Search for the cell housing the specified text and yield its [x, y] center coordinate. 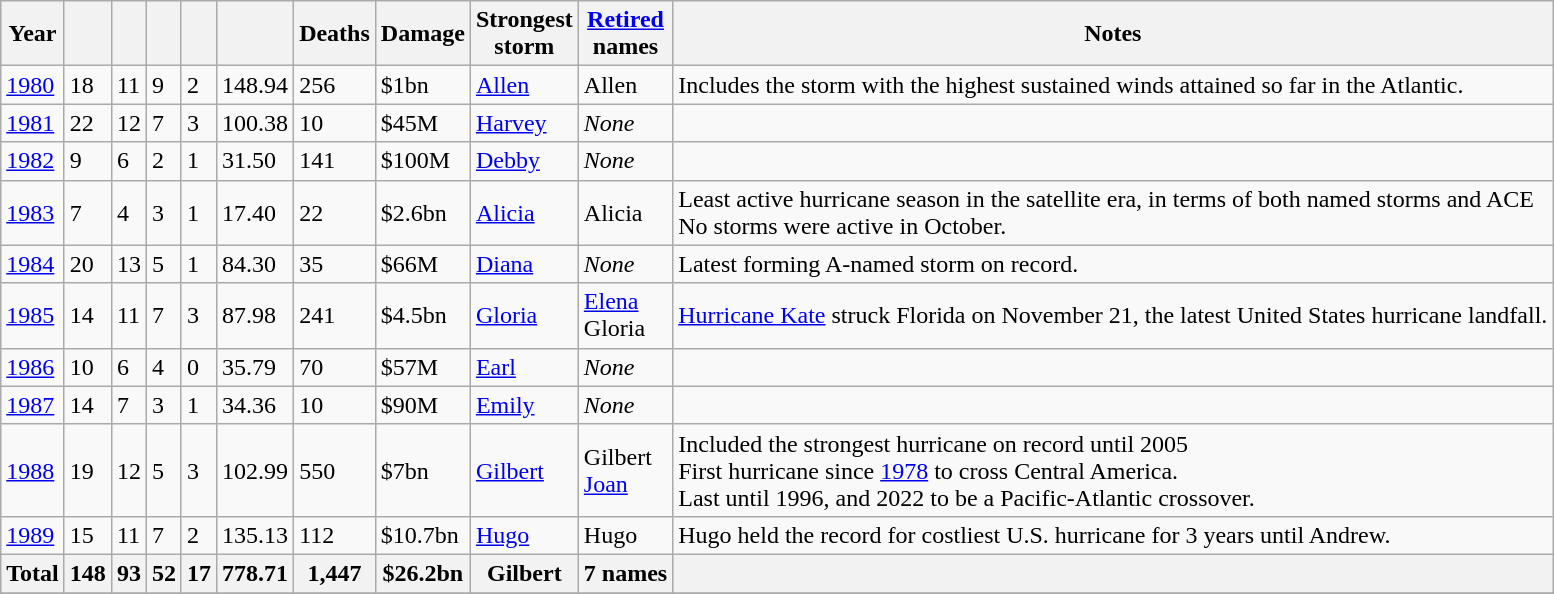
Harvey [524, 123]
Debby [524, 161]
102.99 [256, 470]
35 [335, 264]
1989 [33, 535]
1986 [33, 367]
35.79 [256, 367]
1983 [33, 212]
1987 [33, 405]
$10.7bn [422, 535]
Hurricane Kate struck Florida on November 21, the latest United States hurricane landfall. [1113, 316]
Emily [524, 405]
$100M [422, 161]
$2.6bn [422, 212]
$4.5bn [422, 316]
Notes [1113, 34]
$57M [422, 367]
19 [88, 470]
Includes the storm with the highest sustained winds attained so far in the Atlantic. [1113, 85]
778.71 [256, 573]
Hugo held the record for costliest U.S. hurricane for 3 years until Andrew. [1113, 535]
Gilbert Joan [625, 470]
1981 [33, 123]
$7bn [422, 470]
241 [335, 316]
84.30 [256, 264]
87.98 [256, 316]
Elena Gloria [625, 316]
1,447 [335, 573]
93 [128, 573]
Earl [524, 367]
100.38 [256, 123]
Deaths [335, 34]
Total [33, 573]
7 names [625, 573]
70 [335, 367]
135.13 [256, 535]
$90M [422, 405]
1982 [33, 161]
0 [198, 367]
148 [88, 573]
Latest forming A-named storm on record. [1113, 264]
$26.2bn [422, 573]
550 [335, 470]
34.36 [256, 405]
Gloria [524, 316]
141 [335, 161]
Year [33, 34]
Damage [422, 34]
112 [335, 535]
1980 [33, 85]
17.40 [256, 212]
1985 [33, 316]
20 [88, 264]
18 [88, 85]
13 [128, 264]
Retirednames [625, 34]
148.94 [256, 85]
Least active hurricane season in the satellite era, in terms of both named storms and ACENo storms were active in October. [1113, 212]
Diana [524, 264]
1984 [33, 264]
256 [335, 85]
$45M [422, 123]
Strongeststorm [524, 34]
$66M [422, 264]
31.50 [256, 161]
$1bn [422, 85]
17 [198, 573]
52 [164, 573]
1988 [33, 470]
15 [88, 535]
